Pinpoint the cell where the given text exists, returning its [x, y] midpoint coordinate. 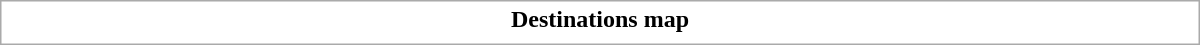
Destinations map [600, 19]
